From the cell containing the given text, extract its center point as (x, y) coordinate. 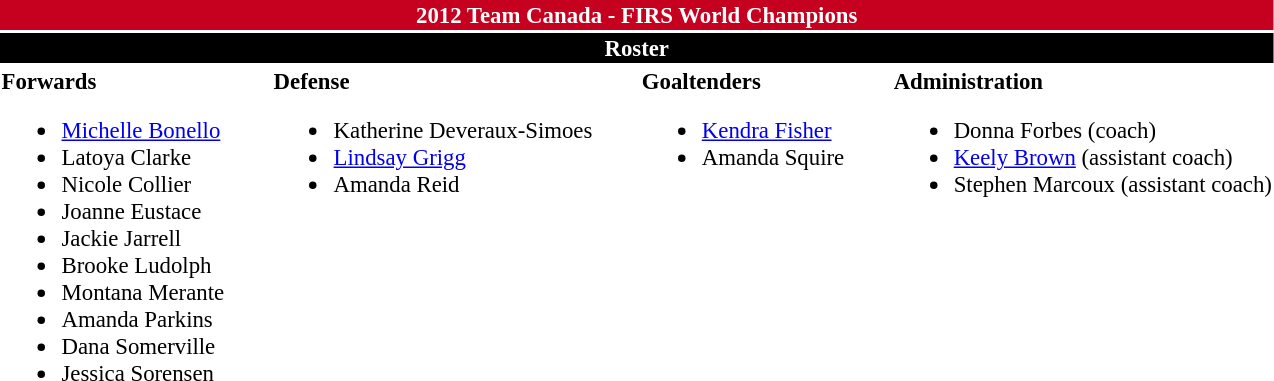
Roster (636, 48)
2012 Team Canada - FIRS World Champions (636, 15)
